Detect which cell encompasses the target text, then output its (X, Y) center coordinate. 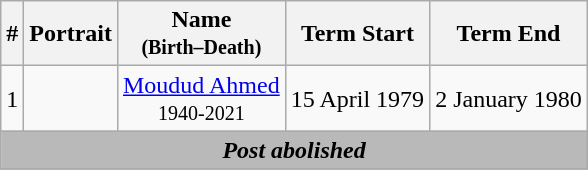
Post abolished (294, 150)
Moudud Ahmed1940-2021 (201, 98)
Term Start (357, 34)
1 (12, 98)
Name(Birth–Death) (201, 34)
Term End (509, 34)
Portrait (71, 34)
15 April 1979 (357, 98)
2 January 1980 (509, 98)
# (12, 34)
